For the text-containing cell, return its midpoint in [X, Y] coordinate format. 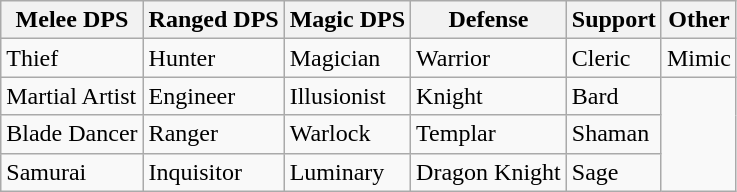
Magician [347, 58]
Mimic [698, 58]
Hunter [214, 58]
Inquisitor [214, 172]
Luminary [347, 172]
Thief [72, 58]
Warlock [347, 134]
Ranger [214, 134]
Defense [489, 20]
Ranged DPS [214, 20]
Magic DPS [347, 20]
Blade Dancer [72, 134]
Sage [614, 172]
Illusionist [347, 96]
Templar [489, 134]
Shaman [614, 134]
Dragon Knight [489, 172]
Martial Artist [72, 96]
Engineer [214, 96]
Bard [614, 96]
Samurai [72, 172]
Knight [489, 96]
Melee DPS [72, 20]
Support [614, 20]
Other [698, 20]
Warrior [489, 58]
Cleric [614, 58]
